Determine the (X, Y) coordinate at the center of the cell enclosing the given text.  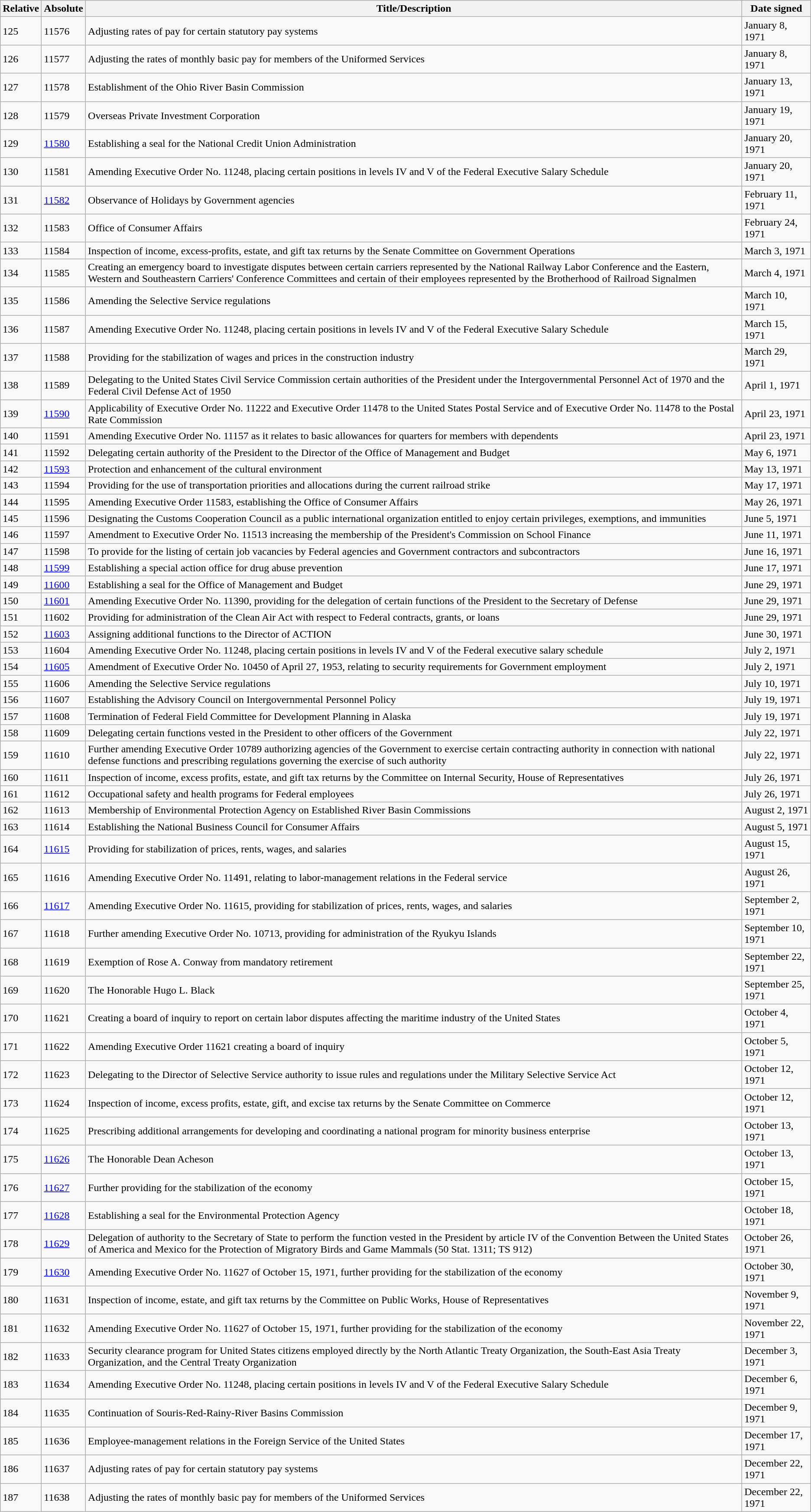
184 (21, 1413)
11590 (64, 414)
Delegating to the Director of Selective Service authority to issue rules and regulations under the Military Selective Service Act (414, 1075)
Designating the Customs Cooperation Council as a public international organization entitled to enjoy certain privileges, exemptions, and immunities (414, 518)
August 5, 1971 (776, 827)
11583 (64, 228)
Further providing for the stabilization of the economy (414, 1188)
Amending Executive Order No. 11157 as it relates to basic allowances for quarters for members with dependents (414, 436)
October 30, 1971 (776, 1272)
February 11, 1971 (776, 200)
May 26, 1971 (776, 502)
11619 (64, 962)
179 (21, 1272)
11595 (64, 502)
175 (21, 1159)
11584 (64, 250)
11637 (64, 1469)
11591 (64, 436)
11607 (64, 700)
11606 (64, 683)
Amending Executive Order No. 11390, providing for the delegation of certain functions of the President to the Secretary of Defense (414, 601)
11636 (64, 1441)
The Honorable Hugo L. Black (414, 990)
October 15, 1971 (776, 1188)
147 (21, 551)
Amending Executive Order 11621 creating a board of inquiry (414, 1046)
141 (21, 453)
11615 (64, 849)
11609 (64, 733)
134 (21, 273)
11631 (64, 1300)
155 (21, 683)
11594 (64, 486)
March 4, 1971 (776, 273)
132 (21, 228)
159 (21, 755)
176 (21, 1188)
January 19, 1971 (776, 115)
Amendment to Executive Order No. 11513 increasing the membership of the President's Commission on School Finance (414, 535)
Occupational safety and health programs for Federal employees (414, 794)
11604 (64, 651)
Inspection of income, excess profits, estate, gift, and excise tax returns by the Senate Committee on Commerce (414, 1103)
Providing for administration of the Clean Air Act with respect to Federal contracts, grants, or loans (414, 617)
187 (21, 1498)
November 22, 1971 (776, 1328)
178 (21, 1244)
Further amending Executive Order No. 10713, providing for administration of the Ryukyu Islands (414, 934)
Creating a board of inquiry to report on certain labor disputes affecting the maritime industry of the United States (414, 1019)
126 (21, 59)
September 2, 1971 (776, 905)
166 (21, 905)
160 (21, 777)
135 (21, 301)
December 9, 1971 (776, 1413)
171 (21, 1046)
154 (21, 667)
11582 (64, 200)
Office of Consumer Affairs (414, 228)
11596 (64, 518)
11611 (64, 777)
11622 (64, 1046)
December 17, 1971 (776, 1441)
148 (21, 568)
Membership of Environmental Protection Agency on Established River Basin Commissions (414, 810)
11603 (64, 634)
Amending Executive Order 11583, establishing the Office of Consumer Affairs (414, 502)
11586 (64, 301)
11605 (64, 667)
11581 (64, 172)
Providing for stabilization of prices, rents, wages, and salaries (414, 849)
11624 (64, 1103)
170 (21, 1019)
November 9, 1971 (776, 1300)
11589 (64, 385)
March 3, 1971 (776, 250)
December 6, 1971 (776, 1384)
11616 (64, 877)
145 (21, 518)
Assigning additional functions to the Director of ACTION (414, 634)
131 (21, 200)
146 (21, 535)
Absolute (64, 9)
151 (21, 617)
Inspection of income, estate, and gift tax returns by the Committee on Public Works, House of Representatives (414, 1300)
11632 (64, 1328)
Providing for the stabilization of wages and prices in the construction industry (414, 358)
11617 (64, 905)
186 (21, 1469)
142 (21, 469)
150 (21, 601)
April 1, 1971 (776, 385)
May 13, 1971 (776, 469)
152 (21, 634)
161 (21, 794)
Prescribing additional arrangements for developing and coordinating a national program for minority business enterprise (414, 1131)
158 (21, 733)
168 (21, 962)
136 (21, 329)
To provide for the listing of certain job vacancies by Federal agencies and Government contractors and subcontractors (414, 551)
11602 (64, 617)
172 (21, 1075)
11635 (64, 1413)
11599 (64, 568)
11623 (64, 1075)
130 (21, 172)
March 10, 1971 (776, 301)
11592 (64, 453)
July 10, 1971 (776, 683)
11588 (64, 358)
Establishing a seal for the National Credit Union Administration (414, 144)
11601 (64, 601)
Protection and enhancement of the cultural environment (414, 469)
11612 (64, 794)
177 (21, 1215)
Date signed (776, 9)
127 (21, 87)
Amending Executive Order No. 11248, placing certain positions in levels IV and V of the Federal executive salary schedule (414, 651)
11633 (64, 1357)
182 (21, 1357)
May 6, 1971 (776, 453)
11597 (64, 535)
11579 (64, 115)
169 (21, 990)
August 15, 1971 (776, 849)
11608 (64, 716)
11621 (64, 1019)
185 (21, 1441)
137 (21, 358)
Amendment of Executive Order No. 10450 of April 27, 1953, relating to security requirements for Government employment (414, 667)
156 (21, 700)
138 (21, 385)
January 13, 1971 (776, 87)
129 (21, 144)
163 (21, 827)
October 4, 1971 (776, 1019)
October 18, 1971 (776, 1215)
Continuation of Souris-Red-Rainy-River Basins Commission (414, 1413)
Establishing a special action office for drug abuse prevention (414, 568)
133 (21, 250)
144 (21, 502)
August 26, 1971 (776, 877)
Observance of Holidays by Government agencies (414, 200)
140 (21, 436)
11626 (64, 1159)
Establishing a seal for the Office of Management and Budget (414, 584)
128 (21, 115)
11634 (64, 1384)
June 17, 1971 (776, 568)
Delegating certain functions vested in the President to other officers of the Government (414, 733)
11610 (64, 755)
December 3, 1971 (776, 1357)
Inspection of income, excess-profits, estate, and gift tax returns by the Senate Committee on Government Operations (414, 250)
March 29, 1971 (776, 358)
June 5, 1971 (776, 518)
Amending Executive Order No. 11615, providing for stabilization of prices, rents, wages, and salaries (414, 905)
11614 (64, 827)
Inspection of income, excess profits, estate, and gift tax returns by the Committee on Internal Security, House of Representatives (414, 777)
Establishing the National Business Council for Consumer Affairs (414, 827)
11577 (64, 59)
164 (21, 849)
125 (21, 31)
143 (21, 486)
11600 (64, 584)
11585 (64, 273)
11625 (64, 1131)
157 (21, 716)
September 22, 1971 (776, 962)
11630 (64, 1272)
August 2, 1971 (776, 810)
September 10, 1971 (776, 934)
139 (21, 414)
May 17, 1971 (776, 486)
June 11, 1971 (776, 535)
Establishing the Advisory Council on Intergovernmental Personnel Policy (414, 700)
165 (21, 877)
173 (21, 1103)
11598 (64, 551)
The Honorable Dean Acheson (414, 1159)
Employee-management relations in the Foreign Service of the United States (414, 1441)
Providing for the use of transportation priorities and allocations during the current railroad strike (414, 486)
149 (21, 584)
Termination of Federal Field Committee for Development Planning in Alaska (414, 716)
Delegating certain authority of the President to the Director of the Office of Management and Budget (414, 453)
162 (21, 810)
October 5, 1971 (776, 1046)
March 15, 1971 (776, 329)
11576 (64, 31)
11618 (64, 934)
11627 (64, 1188)
11593 (64, 469)
11580 (64, 144)
11578 (64, 87)
February 24, 1971 (776, 228)
September 25, 1971 (776, 990)
11613 (64, 810)
Overseas Private Investment Corporation (414, 115)
June 30, 1971 (776, 634)
October 26, 1971 (776, 1244)
Relative (21, 9)
183 (21, 1384)
11628 (64, 1215)
Establishment of the Ohio River Basin Commission (414, 87)
11638 (64, 1498)
153 (21, 651)
11629 (64, 1244)
June 16, 1971 (776, 551)
174 (21, 1131)
Title/Description (414, 9)
181 (21, 1328)
Amending Executive Order No. 11491, relating to labor-management relations in the Federal service (414, 877)
167 (21, 934)
180 (21, 1300)
11620 (64, 990)
Establishing a seal for the Environmental Protection Agency (414, 1215)
11587 (64, 329)
Exemption of Rose A. Conway from mandatory retirement (414, 962)
